Find where the given text appears and provide that cell's center as (X, Y) coordinate. 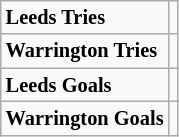
Leeds Goals (85, 85)
Warrington Tries (85, 51)
Leeds Tries (85, 17)
Warrington Goals (85, 118)
